Return the (X, Y) coordinate for the center point of the cell that contains the specified text.  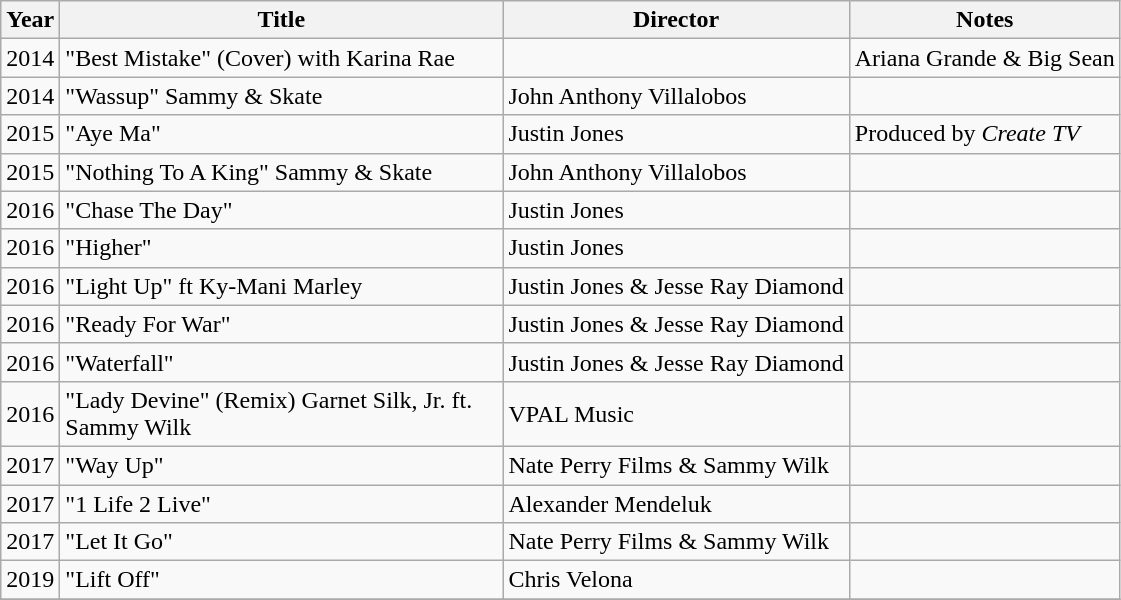
"Waterfall" (282, 362)
"Let It Go" (282, 542)
Notes (984, 20)
"Light Up" ft Ky-Mani Marley (282, 286)
"Lady Devine" (Remix) Garnet Silk, Jr. ft. Sammy Wilk (282, 414)
VPAL Music (676, 414)
Ariana Grande & Big Sean (984, 58)
"Best Mistake" (Cover) with Karina Rae (282, 58)
Director (676, 20)
"1 Life 2 Live" (282, 503)
"Wassup" Sammy & Skate (282, 96)
"Aye Ma" (282, 134)
Alexander Mendeluk (676, 503)
"Chase The Day" (282, 210)
"Way Up" (282, 465)
2019 (30, 580)
Title (282, 20)
"Lift Off" (282, 580)
"Higher" (282, 248)
Produced by Create TV (984, 134)
"Nothing To A King" Sammy & Skate (282, 172)
"Ready For War" (282, 324)
Year (30, 20)
Chris Velona (676, 580)
